Capture the cell that displays the provided text and extract its (x, y) central coordinate. 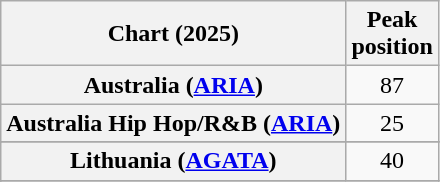
Australia (ARIA) (174, 85)
Australia Hip Hop/R&B (ARIA) (174, 123)
Peakposition (392, 34)
25 (392, 123)
87 (392, 85)
40 (392, 161)
Chart (2025) (174, 34)
Lithuania (AGATA) (174, 161)
